From the cell containing the given text, extract its center point as [X, Y] coordinate. 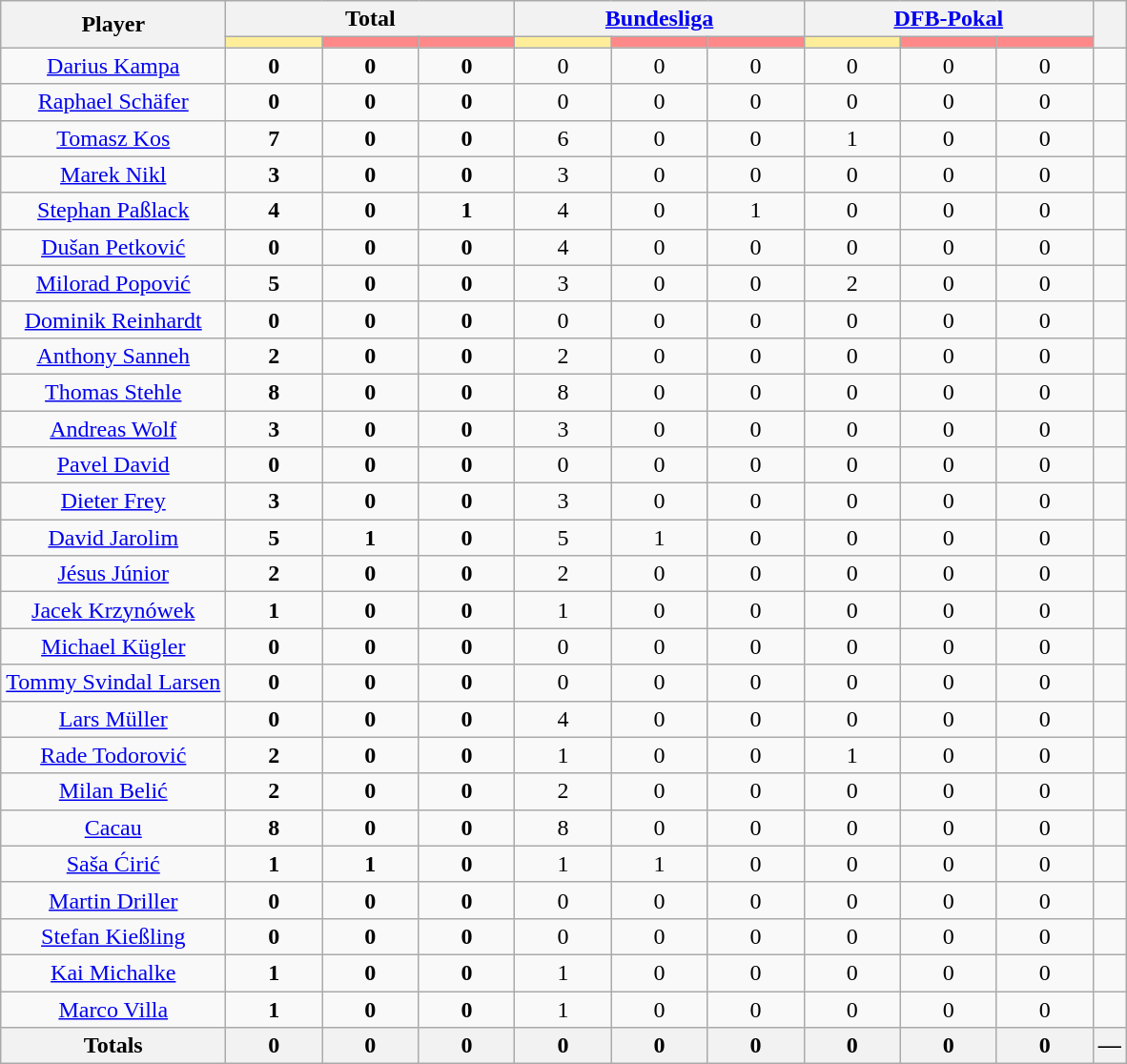
Tomasz Kos [113, 138]
Lars Müller [113, 719]
Pavel David [113, 465]
Stephan Paßlack [113, 211]
Totals [113, 1046]
Jacek Krzynówek [113, 610]
DFB-Pokal [948, 19]
Martin Driller [113, 900]
Saša Ćirić [113, 864]
Stefan Kießling [113, 936]
Dušan Petković [113, 247]
Cacau [113, 828]
Jésus Júnior [113, 574]
Rade Todorović [113, 755]
Thomas Stehle [113, 392]
6 [563, 138]
Total [370, 19]
Milan Belić [113, 791]
7 [275, 138]
Bundesliga [660, 19]
— [1110, 1046]
Darius Kampa [113, 66]
Andreas Wolf [113, 428]
Tommy Svindal Larsen [113, 683]
Anthony Sanneh [113, 356]
Dominik Reinhardt [113, 319]
Michael Kügler [113, 646]
Marek Nikl [113, 174]
Raphael Schäfer [113, 102]
Dieter Frey [113, 501]
Player [113, 25]
Kai Michalke [113, 972]
David Jarolim [113, 538]
Milorad Popović [113, 283]
Marco Villa [113, 1010]
